Return (x, y) of the center of cell containing provided text 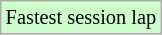
Fastest session lap (81, 17)
